Locate the cell with the specified text and output its (X, Y) center coordinate. 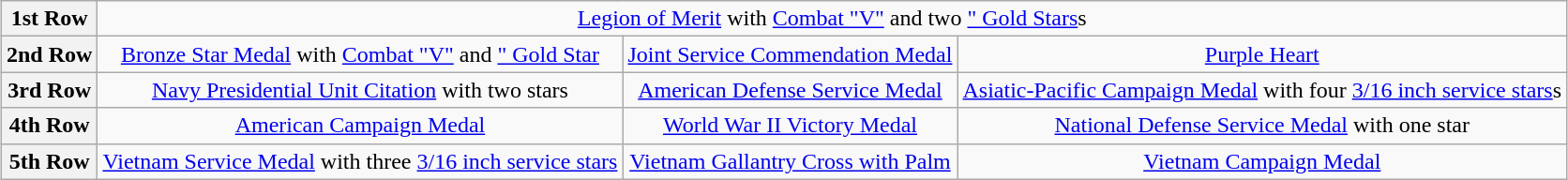
4th Row (49, 126)
American Campaign Medal (360, 126)
2nd Row (49, 54)
World War II Victory Medal (790, 126)
Legion of Merit with Combat "V" and two " Gold Starss (833, 19)
1st Row (49, 19)
Bronze Star Medal with Combat "V" and " Gold Star (360, 54)
American Defense Service Medal (790, 90)
Vietnam Service Medal with three 3/16 inch service stars (360, 161)
Vietnam Gallantry Cross with Palm (790, 161)
Purple Heart (1262, 54)
National Defense Service Medal with one star (1262, 126)
Asiatic-Pacific Campaign Medal with four 3/16 inch service starss (1262, 90)
Vietnam Campaign Medal (1262, 161)
5th Row (49, 161)
Navy Presidential Unit Citation with two stars (360, 90)
3rd Row (49, 90)
Joint Service Commendation Medal (790, 54)
